Locate the cell with the specified text and output its [X, Y] center coordinate. 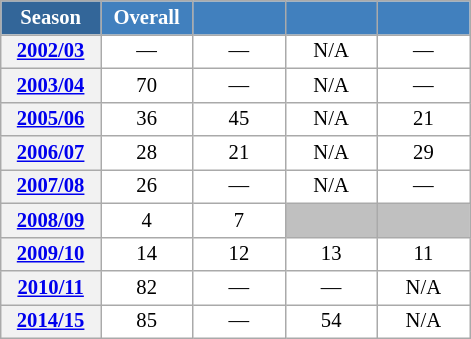
2010/11 [51, 287]
70 [146, 85]
36 [146, 119]
4 [146, 220]
26 [146, 186]
2005/06 [51, 119]
2003/04 [51, 85]
13 [331, 254]
7 [239, 220]
2006/07 [51, 153]
82 [146, 287]
2014/15 [51, 321]
45 [239, 119]
14 [146, 254]
2009/10 [51, 254]
2008/09 [51, 220]
54 [331, 321]
28 [146, 153]
29 [423, 153]
Season [51, 17]
12 [239, 254]
2002/03 [51, 51]
11 [423, 254]
Overall [146, 17]
85 [146, 321]
2007/08 [51, 186]
